Extract the [X, Y] coordinate from the center of the cell holding the provided text.  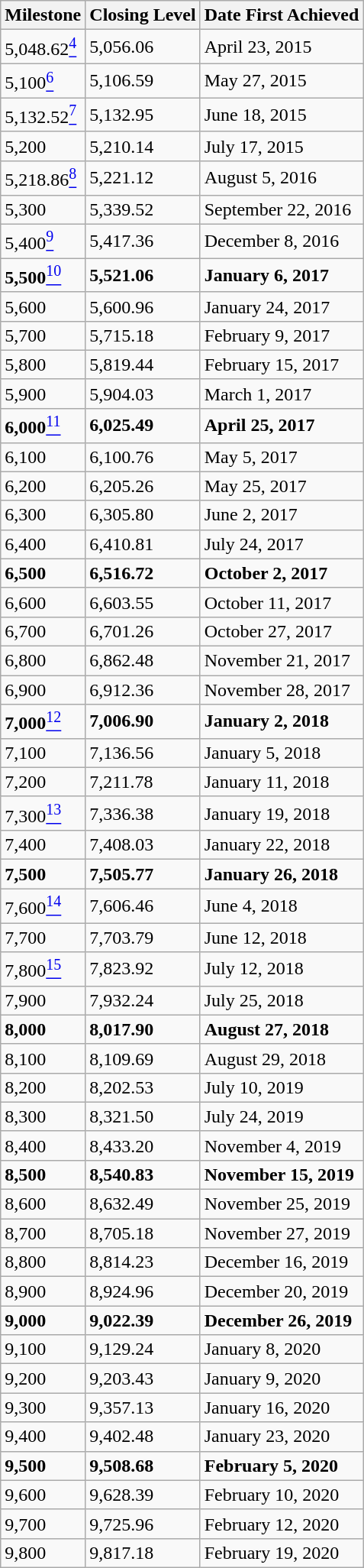
August 29, 2018 [282, 1058]
5,4009 [43, 241]
June 4, 2018 [282, 906]
July 17, 2015 [282, 146]
8,705.18 [143, 1233]
5,600.96 [143, 306]
6,200 [43, 486]
7,00012 [43, 721]
7,500 [43, 874]
December 20, 2019 [282, 1291]
9,700 [43, 1524]
7,80015 [43, 969]
6,100 [43, 457]
July 24, 2019 [282, 1116]
September 22, 2016 [282, 209]
8,017.90 [143, 1029]
November 15, 2019 [282, 1175]
February 19, 2020 [282, 1553]
6,862.48 [143, 661]
July 10, 2019 [282, 1087]
7,100 [43, 753]
6,100.76 [143, 457]
7,700 [43, 938]
Closing Level [143, 15]
8,814.23 [143, 1262]
8,540.83 [143, 1175]
5,1006 [43, 81]
December 16, 2019 [282, 1262]
February 15, 2017 [282, 364]
9,817.18 [143, 1553]
8,100 [43, 1058]
July 24, 2017 [282, 544]
5,339.52 [143, 209]
November 21, 2017 [282, 661]
8,300 [43, 1116]
9,400 [43, 1437]
9,500 [43, 1466]
8,200 [43, 1087]
August 27, 2018 [282, 1029]
8,321.50 [143, 1116]
November 25, 2019 [282, 1204]
6,516.72 [143, 573]
January 24, 2017 [282, 306]
6,603.55 [143, 602]
7,200 [43, 782]
6,912.36 [143, 690]
9,100 [43, 1349]
February 5, 2020 [282, 1466]
5,715.18 [143, 335]
5,056.06 [143, 47]
8,700 [43, 1233]
6,205.26 [143, 486]
7,823.92 [143, 969]
Date First Achieved [282, 15]
6,500 [43, 573]
8,500 [43, 1175]
6,700 [43, 631]
7,30013 [43, 813]
7,505.77 [143, 874]
Milestone [43, 15]
January 16, 2020 [282, 1408]
5,218.868 [43, 179]
January 22, 2018 [282, 845]
November 28, 2017 [282, 690]
6,305.80 [143, 515]
7,900 [43, 1000]
6,800 [43, 661]
January 8, 2020 [282, 1349]
7,136.56 [143, 753]
8,000 [43, 1029]
5,700 [43, 335]
5,904.03 [143, 394]
8,400 [43, 1145]
February 10, 2020 [282, 1495]
9,300 [43, 1408]
5,600 [43, 306]
October 11, 2017 [282, 602]
9,129.24 [143, 1349]
5,200 [43, 146]
December 8, 2016 [282, 241]
October 27, 2017 [282, 631]
9,508.68 [143, 1466]
6,300 [43, 515]
August 5, 2016 [282, 179]
October 2, 2017 [282, 573]
7,408.03 [143, 845]
8,600 [43, 1204]
January 19, 2018 [282, 813]
9,600 [43, 1495]
June 18, 2015 [282, 115]
6,400 [43, 544]
5,521.06 [143, 275]
April 23, 2015 [282, 47]
9,203.43 [143, 1378]
7,211.78 [143, 782]
5,132.527 [43, 115]
8,433.20 [143, 1145]
9,357.13 [143, 1408]
January 2, 2018 [282, 721]
July 12, 2018 [282, 969]
January 23, 2020 [282, 1437]
5,300 [43, 209]
January 6, 2017 [282, 275]
8,924.96 [143, 1291]
8,800 [43, 1262]
November 27, 2019 [282, 1233]
6,900 [43, 690]
5,106.59 [143, 81]
May 5, 2017 [282, 457]
February 12, 2020 [282, 1524]
6,701.26 [143, 631]
March 1, 2017 [282, 394]
7,60014 [43, 906]
5,800 [43, 364]
7,336.38 [143, 813]
9,022.39 [143, 1320]
May 25, 2017 [282, 486]
6,410.81 [143, 544]
8,632.49 [143, 1204]
5,221.12 [143, 179]
5,819.44 [143, 364]
7,400 [43, 845]
7,703.79 [143, 938]
7,006.90 [143, 721]
9,725.96 [143, 1524]
8,202.53 [143, 1087]
5,048.624 [43, 47]
7,932.24 [143, 1000]
January 5, 2018 [282, 753]
June 12, 2018 [282, 938]
6,00011 [43, 426]
5,210.14 [143, 146]
8,109.69 [143, 1058]
9,800 [43, 1553]
5,50010 [43, 275]
9,628.39 [143, 1495]
5,417.36 [143, 241]
November 4, 2019 [282, 1145]
May 27, 2015 [282, 81]
6,025.49 [143, 426]
9,402.48 [143, 1437]
5,132.95 [143, 115]
December 26, 2019 [282, 1320]
6,600 [43, 602]
January 11, 2018 [282, 782]
January 9, 2020 [282, 1378]
April 25, 2017 [282, 426]
July 25, 2018 [282, 1000]
5,900 [43, 394]
9,200 [43, 1378]
8,900 [43, 1291]
February 9, 2017 [282, 335]
January 26, 2018 [282, 874]
9,000 [43, 1320]
7,606.46 [143, 906]
June 2, 2017 [282, 515]
